Search for the cell housing the specified text and yield its (X, Y) center coordinate. 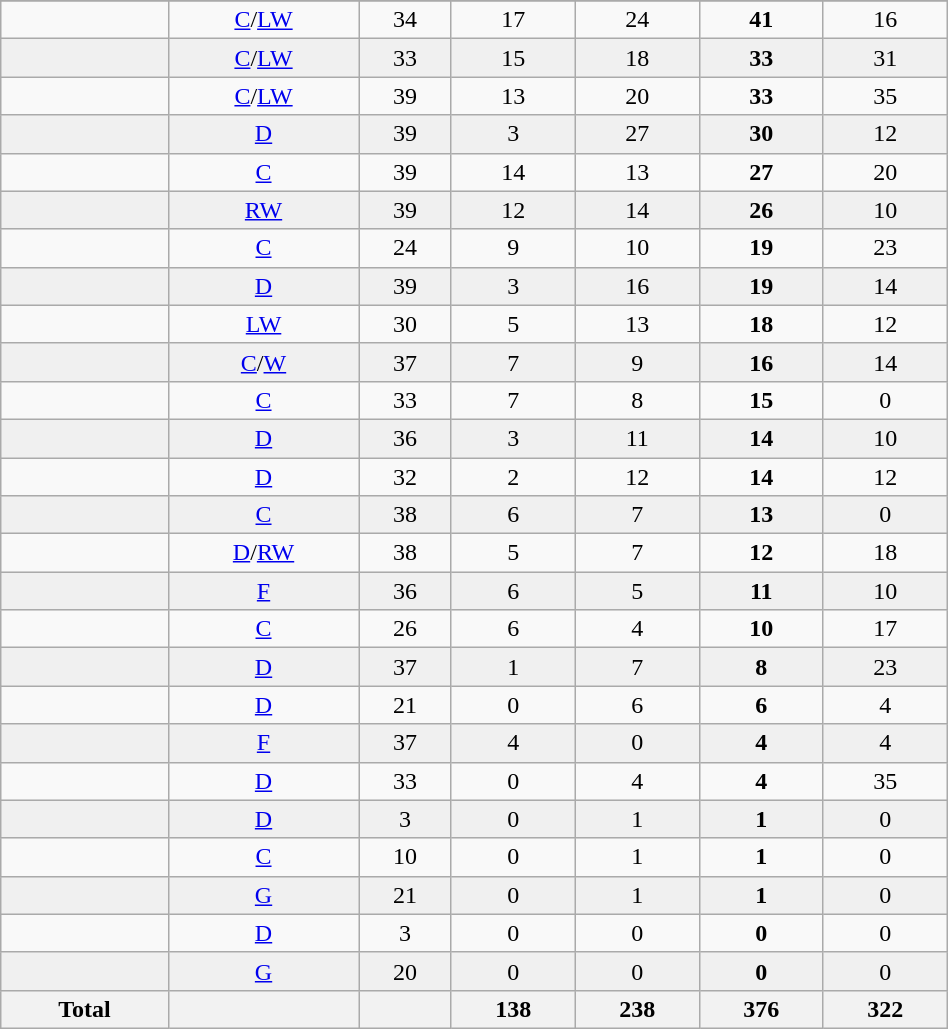
238 (637, 1009)
Total (84, 1009)
138 (513, 1009)
2 (513, 477)
322 (885, 1009)
376 (761, 1009)
C/W (264, 362)
31 (885, 58)
32 (405, 477)
34 (405, 20)
RW (264, 210)
D/RW (264, 553)
41 (761, 20)
LW (264, 324)
